Scan for the cell matching the given text and deliver its (x, y) coordinate at center. 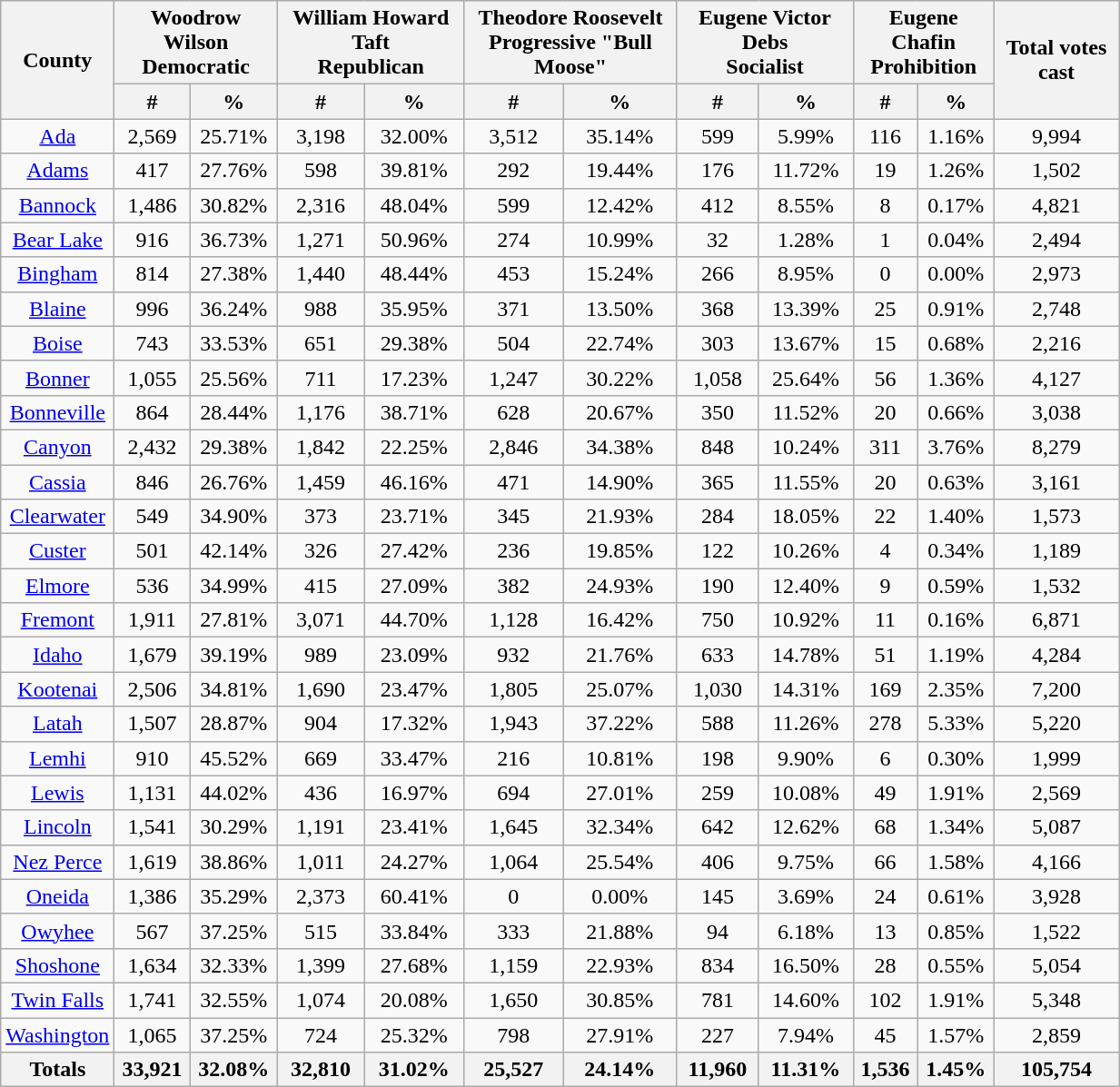
642 (718, 827)
345 (514, 517)
988 (320, 309)
48.04% (414, 205)
46.16% (414, 482)
48.44% (414, 274)
13.67% (806, 343)
Fremont (58, 620)
Kootenai (58, 689)
989 (320, 655)
21.88% (619, 931)
1.40% (956, 517)
8.55% (806, 205)
1.58% (956, 862)
34.38% (619, 447)
10.24% (806, 447)
1,189 (1056, 551)
176 (718, 171)
19.44% (619, 171)
371 (514, 309)
Totals (58, 1070)
412 (718, 205)
27.42% (414, 551)
2,432 (153, 447)
25.07% (619, 689)
Canyon (58, 447)
5.33% (956, 724)
35.29% (233, 896)
711 (320, 378)
798 (514, 1034)
190 (718, 586)
2,216 (1056, 343)
28.87% (233, 724)
1,440 (320, 274)
25 (885, 309)
11.52% (806, 412)
2.35% (956, 689)
278 (885, 724)
14.60% (806, 1000)
0.68% (956, 343)
50.96% (414, 240)
1 (885, 240)
34.81% (233, 689)
8,279 (1056, 447)
932 (514, 655)
274 (514, 240)
2,859 (1056, 1034)
848 (718, 447)
Eugene Victor DebsSocialist (765, 43)
4 (885, 551)
1.16% (956, 136)
Lincoln (58, 827)
536 (153, 586)
45.52% (233, 758)
23.71% (414, 517)
5,348 (1056, 1000)
7.94% (806, 1034)
24.93% (619, 586)
27.38% (233, 274)
11,960 (718, 1070)
5,220 (1056, 724)
198 (718, 758)
1,541 (153, 827)
Washington (58, 1034)
Eugene ChafinProhibition (923, 43)
27.09% (414, 586)
1,399 (320, 965)
1,128 (514, 620)
1,271 (320, 240)
County (58, 60)
34.90% (233, 517)
60.41% (414, 896)
0.91% (956, 309)
27.01% (619, 793)
1,679 (153, 655)
21.76% (619, 655)
Lemhi (58, 758)
0.63% (956, 482)
515 (320, 931)
23.47% (414, 689)
22 (885, 517)
11.26% (806, 724)
9.90% (806, 758)
105,754 (1056, 1070)
1.26% (956, 171)
19.85% (619, 551)
5.99% (806, 136)
1,522 (1056, 931)
284 (718, 517)
25.32% (414, 1034)
436 (320, 793)
1,459 (320, 482)
1,074 (320, 1000)
Nez Perce (58, 862)
32.34% (619, 827)
2,316 (320, 205)
49 (885, 793)
628 (514, 412)
1,055 (153, 378)
27.76% (233, 171)
0.16% (956, 620)
1,191 (320, 827)
Bonneville (58, 412)
Bingham (58, 274)
864 (153, 412)
9.75% (806, 862)
453 (514, 274)
3.76% (956, 447)
21.93% (619, 517)
35.14% (619, 136)
15 (885, 343)
11 (885, 620)
10.26% (806, 551)
2,973 (1056, 274)
23.41% (414, 827)
2,846 (514, 447)
4,821 (1056, 205)
904 (320, 724)
1,176 (320, 412)
1,064 (514, 862)
28 (885, 965)
13 (885, 931)
0.85% (956, 931)
834 (718, 965)
Oneida (58, 896)
1,011 (320, 862)
94 (718, 931)
10.81% (619, 758)
24.27% (414, 862)
William Howard TaftRepublican (371, 43)
Latah (58, 724)
66 (885, 862)
1.34% (956, 827)
7,200 (1056, 689)
15.24% (619, 274)
8.95% (806, 274)
27.91% (619, 1034)
11.72% (806, 171)
651 (320, 343)
36.73% (233, 240)
22.74% (619, 343)
669 (320, 758)
0.55% (956, 965)
303 (718, 343)
326 (320, 551)
4,166 (1056, 862)
Adams (58, 171)
145 (718, 896)
292 (514, 171)
32 (718, 240)
Clearwater (58, 517)
38.86% (233, 862)
0.66% (956, 412)
35.95% (414, 309)
501 (153, 551)
Bonner (58, 378)
227 (718, 1034)
1,131 (153, 793)
Custer (58, 551)
36.24% (233, 309)
28.44% (233, 412)
44.70% (414, 620)
122 (718, 551)
Theodore RooseveltProgressive "Bull Moose" (570, 43)
19 (885, 171)
12.42% (619, 205)
33.47% (414, 758)
38.71% (414, 412)
1,058 (718, 378)
Ada (58, 136)
1.36% (956, 378)
Idaho (58, 655)
0.30% (956, 758)
23.09% (414, 655)
588 (718, 724)
1,386 (153, 896)
11.55% (806, 482)
20.08% (414, 1000)
1,247 (514, 378)
9 (885, 586)
25.56% (233, 378)
Woodrow WilsonDemocratic (196, 43)
12.62% (806, 827)
10.99% (619, 240)
25.54% (619, 862)
2,506 (153, 689)
25,527 (514, 1070)
6.18% (806, 931)
16.42% (619, 620)
4,284 (1056, 655)
1.28% (806, 240)
16.50% (806, 965)
10.08% (806, 793)
382 (514, 586)
39.81% (414, 171)
34.99% (233, 586)
56 (885, 378)
14.78% (806, 655)
1,741 (153, 1000)
102 (885, 1000)
25.64% (806, 378)
30.82% (233, 205)
Bear Lake (58, 240)
Blaine (58, 309)
22.25% (414, 447)
9,994 (1056, 136)
4,127 (1056, 378)
1,502 (1056, 171)
1,650 (514, 1000)
633 (718, 655)
266 (718, 274)
169 (885, 689)
1,911 (153, 620)
33,921 (153, 1070)
31.02% (414, 1070)
32.33% (233, 965)
1,999 (1056, 758)
14.31% (806, 689)
30.85% (619, 1000)
Shoshone (58, 965)
3,928 (1056, 896)
0.04% (956, 240)
3.69% (806, 896)
22.93% (619, 965)
846 (153, 482)
Lewis (58, 793)
0.17% (956, 205)
32,810 (320, 1070)
Bannock (58, 205)
350 (718, 412)
Elmore (58, 586)
1,943 (514, 724)
365 (718, 482)
Owyhee (58, 931)
910 (153, 758)
417 (153, 171)
20.67% (619, 412)
1.45% (956, 1070)
0.59% (956, 586)
1,645 (514, 827)
259 (718, 793)
37.22% (619, 724)
2,373 (320, 896)
333 (514, 931)
743 (153, 343)
24 (885, 896)
1,805 (514, 689)
33.84% (414, 931)
27.68% (414, 965)
471 (514, 482)
10.92% (806, 620)
26.76% (233, 482)
0.34% (956, 551)
13.50% (619, 309)
1,573 (1056, 517)
1,634 (153, 965)
39.19% (233, 655)
504 (514, 343)
236 (514, 551)
567 (153, 931)
17.32% (414, 724)
1,065 (153, 1034)
11.31% (806, 1070)
1,532 (1056, 586)
724 (320, 1034)
25.71% (233, 136)
1,030 (718, 689)
18.05% (806, 517)
5,054 (1056, 965)
0.61% (956, 896)
3,071 (320, 620)
996 (153, 309)
6,871 (1056, 620)
Boise (58, 343)
Cassia (58, 482)
32.00% (414, 136)
45 (885, 1034)
27.81% (233, 620)
1,536 (885, 1070)
3,512 (514, 136)
30.29% (233, 827)
8 (885, 205)
17.23% (414, 378)
14.90% (619, 482)
Total votes cast (1056, 60)
44.02% (233, 793)
814 (153, 274)
6 (885, 758)
2,748 (1056, 309)
1,690 (320, 689)
24.14% (619, 1070)
694 (514, 793)
1.19% (956, 655)
Twin Falls (58, 1000)
311 (885, 447)
916 (153, 240)
1,842 (320, 447)
3,038 (1056, 412)
373 (320, 517)
33.53% (233, 343)
1,486 (153, 205)
42.14% (233, 551)
3,161 (1056, 482)
12.40% (806, 586)
368 (718, 309)
2,494 (1056, 240)
750 (718, 620)
13.39% (806, 309)
549 (153, 517)
3,198 (320, 136)
51 (885, 655)
1,507 (153, 724)
68 (885, 827)
216 (514, 758)
16.97% (414, 793)
1.57% (956, 1034)
1,159 (514, 965)
5,087 (1056, 827)
781 (718, 1000)
116 (885, 136)
32.08% (233, 1070)
598 (320, 171)
32.55% (233, 1000)
406 (718, 862)
30.22% (619, 378)
1,619 (153, 862)
415 (320, 586)
